Identify which cell holds the provided text, then report its [X, Y] central coordinate. 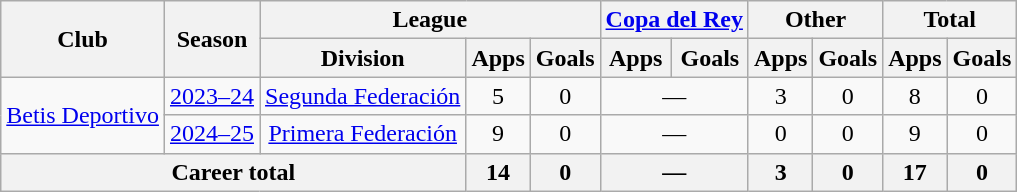
Primera Federación [363, 134]
8 [915, 96]
14 [498, 172]
5 [498, 96]
2024–25 [212, 134]
Other [815, 20]
Segunda Federación [363, 96]
Season [212, 39]
Betis Deportivo [83, 115]
Copa del Rey [674, 20]
Division [363, 58]
17 [915, 172]
Total [950, 20]
Career total [234, 172]
Club [83, 39]
2023–24 [212, 96]
League [430, 20]
